Scan for the cell matching the given text and deliver its (x, y) coordinate at center. 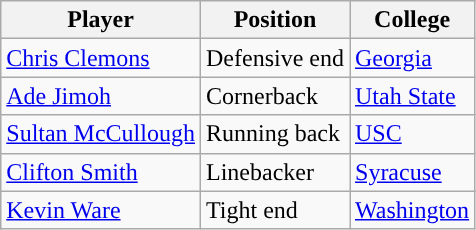
Clifton Smith (101, 172)
College (412, 20)
Defensive end (274, 58)
Ade Jimoh (101, 96)
USC (412, 134)
Kevin Ware (101, 210)
Cornerback (274, 96)
Chris Clemons (101, 58)
Sultan McCullough (101, 134)
Linebacker (274, 172)
Position (274, 20)
Georgia (412, 58)
Washington (412, 210)
Syracuse (412, 172)
Player (101, 20)
Running back (274, 134)
Utah State (412, 96)
Tight end (274, 210)
